Search for the cell housing the specified text and yield its [X, Y] center coordinate. 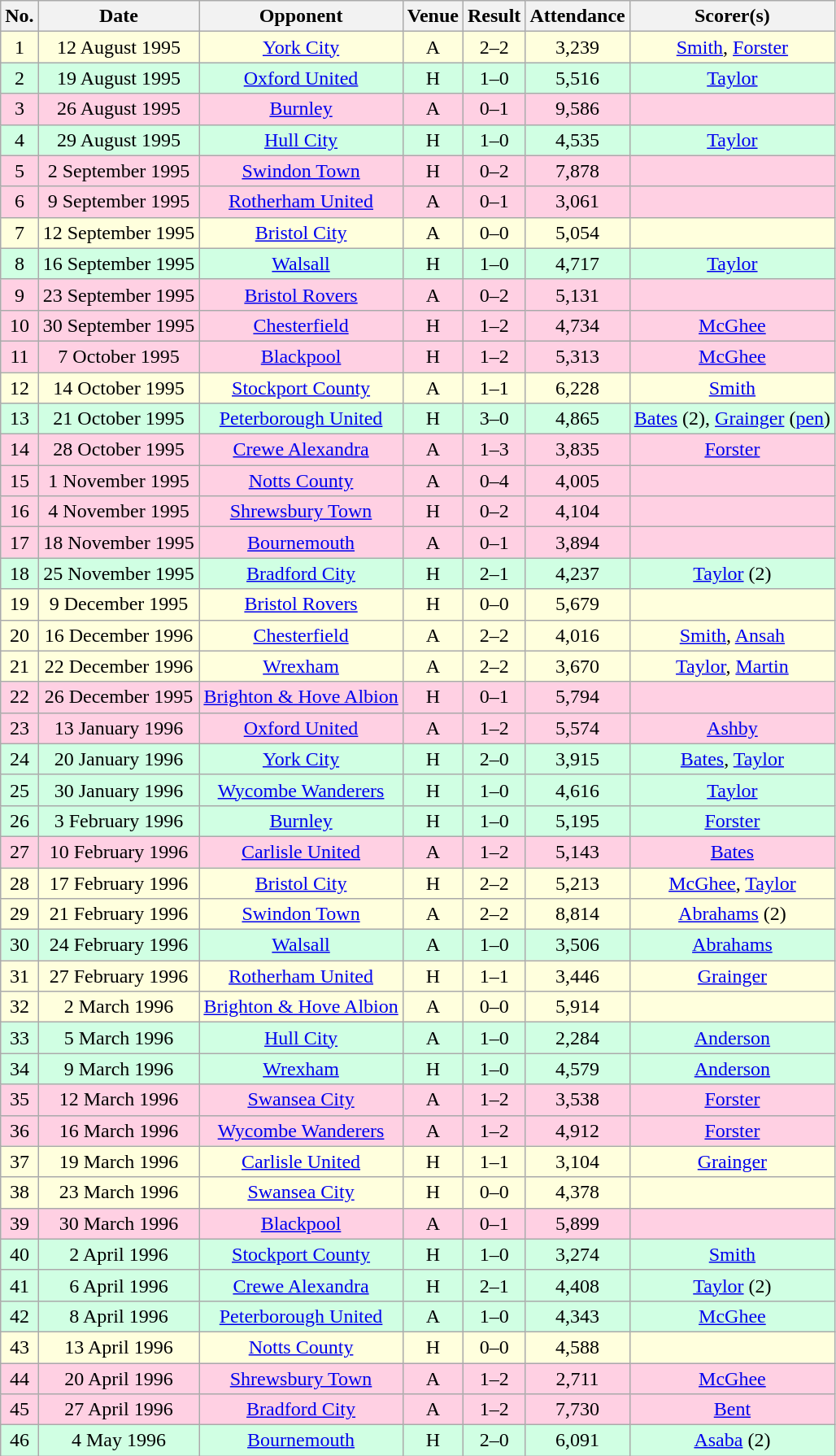
No. [20, 16]
2 March 1996 [119, 1007]
18 [20, 573]
12 August 1995 [119, 47]
30 January 1996 [119, 790]
10 February 1996 [119, 852]
24 February 1996 [119, 945]
26 [20, 821]
29 August 1995 [119, 140]
5,794 [577, 697]
27 [20, 852]
2,711 [577, 1379]
Smith, Forster [732, 47]
8 [20, 264]
Bates [732, 852]
4,579 [577, 1069]
23 [20, 728]
9 September 1995 [119, 202]
McGhee, Taylor [732, 883]
3,670 [577, 666]
4,734 [577, 325]
16 March 1996 [119, 1131]
30 September 1995 [119, 325]
25 [20, 790]
22 [20, 697]
17 February 1996 [119, 883]
7 [20, 233]
Result [494, 16]
21 [20, 666]
4,717 [577, 264]
1–3 [494, 450]
4,616 [577, 790]
28 [20, 883]
3,274 [577, 1254]
18 November 1995 [119, 543]
27 April 1996 [119, 1410]
8 April 1996 [119, 1316]
43 [20, 1347]
36 [20, 1131]
4,912 [577, 1131]
39 [20, 1223]
3,506 [577, 945]
21 February 1996 [119, 914]
20 January 1996 [119, 759]
2,284 [577, 1038]
3,239 [577, 47]
12 September 1995 [119, 233]
5,679 [577, 604]
Abrahams [732, 945]
14 [20, 450]
5,313 [577, 356]
16 September 1995 [119, 264]
24 [20, 759]
20 [20, 635]
9,586 [577, 109]
6 April 1996 [119, 1285]
15 [20, 481]
30 March 1996 [119, 1223]
13 [20, 419]
5 March 1996 [119, 1038]
Attendance [577, 16]
4,865 [577, 419]
Bates, Taylor [732, 759]
42 [20, 1316]
28 October 1995 [119, 450]
2 [20, 78]
4 [20, 140]
5,213 [577, 883]
2 April 1996 [119, 1254]
Date [119, 16]
3,538 [577, 1100]
Opponent [301, 16]
37 [20, 1162]
9 March 1996 [119, 1069]
4,005 [577, 481]
31 [20, 976]
16 [20, 512]
3,061 [577, 202]
16 December 1996 [119, 635]
19 [20, 604]
10 [20, 325]
2 September 1995 [119, 171]
41 [20, 1285]
3,894 [577, 543]
25 November 1995 [119, 573]
33 [20, 1038]
4,588 [577, 1347]
1 November 1995 [119, 481]
13 April 1996 [119, 1347]
45 [20, 1410]
4 November 1995 [119, 512]
11 [20, 356]
13 January 1996 [119, 728]
19 August 1995 [119, 78]
23 September 1995 [119, 294]
8,814 [577, 914]
5,574 [577, 728]
Bent [732, 1410]
0–4 [494, 481]
7,878 [577, 171]
4,535 [577, 140]
5,054 [577, 233]
9 December 1995 [119, 604]
4,016 [577, 635]
4,408 [577, 1285]
34 [20, 1069]
5 [20, 171]
3 [20, 109]
14 October 1995 [119, 388]
3,104 [577, 1162]
5,914 [577, 1007]
1 [20, 47]
3,446 [577, 976]
38 [20, 1192]
26 December 1995 [119, 697]
Abrahams (2) [732, 914]
21 October 1995 [119, 419]
23 March 1996 [119, 1192]
9 [20, 294]
Venue [433, 16]
27 February 1996 [119, 976]
Scorer(s) [732, 16]
4,104 [577, 512]
32 [20, 1007]
12 [20, 388]
3–0 [494, 419]
4,237 [577, 573]
7 October 1995 [119, 356]
44 [20, 1379]
6,228 [577, 388]
35 [20, 1100]
5,195 [577, 821]
6,091 [577, 1441]
29 [20, 914]
4,343 [577, 1316]
5,899 [577, 1223]
5,516 [577, 78]
Taylor, Martin [732, 666]
30 [20, 945]
4 May 1996 [119, 1441]
Ashby [732, 728]
Bates (2), Grainger (pen) [732, 419]
Smith, Ansah [732, 635]
5,143 [577, 852]
3 February 1996 [119, 821]
Asaba (2) [732, 1441]
26 August 1995 [119, 109]
5,131 [577, 294]
7,730 [577, 1410]
3,835 [577, 450]
3,915 [577, 759]
46 [20, 1441]
19 March 1996 [119, 1162]
17 [20, 543]
6 [20, 202]
40 [20, 1254]
20 April 1996 [119, 1379]
22 December 1996 [119, 666]
4,378 [577, 1192]
12 March 1996 [119, 1100]
